Scan for the cell matching the given text and deliver its (x, y) coordinate at center. 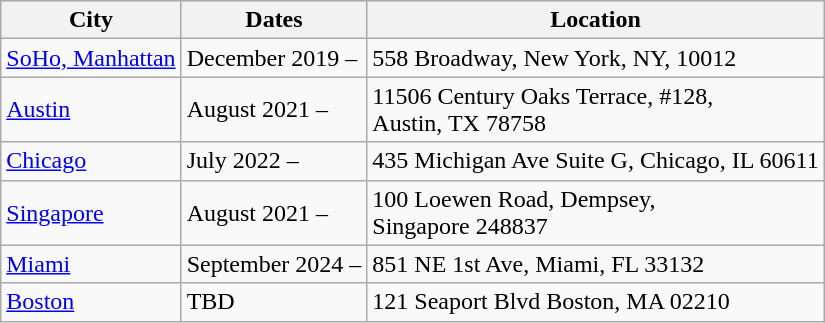
851 NE 1st Ave, Miami, FL 33132 (596, 264)
Austin (91, 110)
SoHo, Manhattan (91, 58)
435 Michigan Ave Suite G, Chicago, IL 60611 (596, 161)
July 2022 – (274, 161)
December 2019 – (274, 58)
121 Seaport Blvd Boston, MA 02210 (596, 302)
Miami (91, 264)
100 Loewen Road, Dempsey,Singapore 248837 (596, 212)
Dates (274, 20)
Singapore (91, 212)
City (91, 20)
Chicago (91, 161)
TBD (274, 302)
Boston (91, 302)
September 2024 – (274, 264)
Location (596, 20)
558 Broadway, New York, NY, 10012 (596, 58)
11506 Century Oaks Terrace, #128,Austin, TX 78758 (596, 110)
